Search for the cell housing the specified text and yield its (x, y) center coordinate. 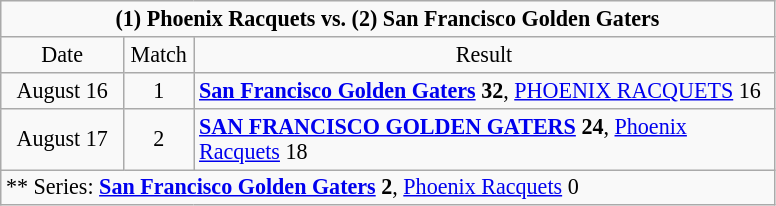
Match (159, 54)
August 16 (62, 90)
San Francisco Golden Gaters 32, PHOENIX RACQUETS 16 (484, 90)
2 (159, 138)
Result (484, 54)
(1) Phoenix Racquets vs. (2) San Francisco Golden Gaters (388, 18)
1 (159, 90)
** Series: San Francisco Golden Gaters 2, Phoenix Racquets 0 (388, 187)
August 17 (62, 138)
SAN FRANCISCO GOLDEN GATERS 24, Phoenix Racquets 18 (484, 138)
Date (62, 54)
